Return [x, y] of the center of cell containing provided text 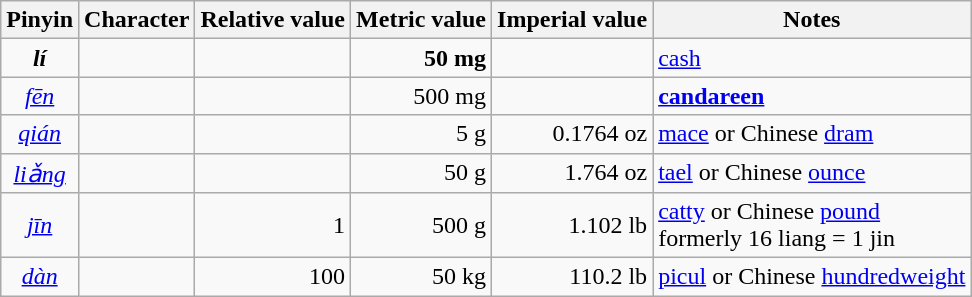
1 [273, 226]
catty or Chinese pound formerly 16 liang = 1 jin [812, 226]
Pinyin [40, 20]
Relative value [273, 20]
Character [137, 20]
0.1764 oz [572, 134]
qián [40, 134]
500 g [422, 226]
liǎng [40, 173]
100 [273, 277]
Notes [812, 20]
50 kg [422, 277]
candareen [812, 96]
5 g [422, 134]
50 g [422, 173]
tael or Chinese ounce [812, 173]
picul or Chinese hundredweight [812, 277]
50 mg [422, 58]
dàn [40, 277]
cash [812, 58]
1.102 lb [572, 226]
Metric value [422, 20]
500 mg [422, 96]
1.764 oz [572, 173]
110.2 lb [572, 277]
fēn [40, 96]
jīn [40, 226]
lí [40, 58]
Imperial value [572, 20]
mace or Chinese dram [812, 134]
